Output the [x, y] coordinate of the center of the cell containing the given text.  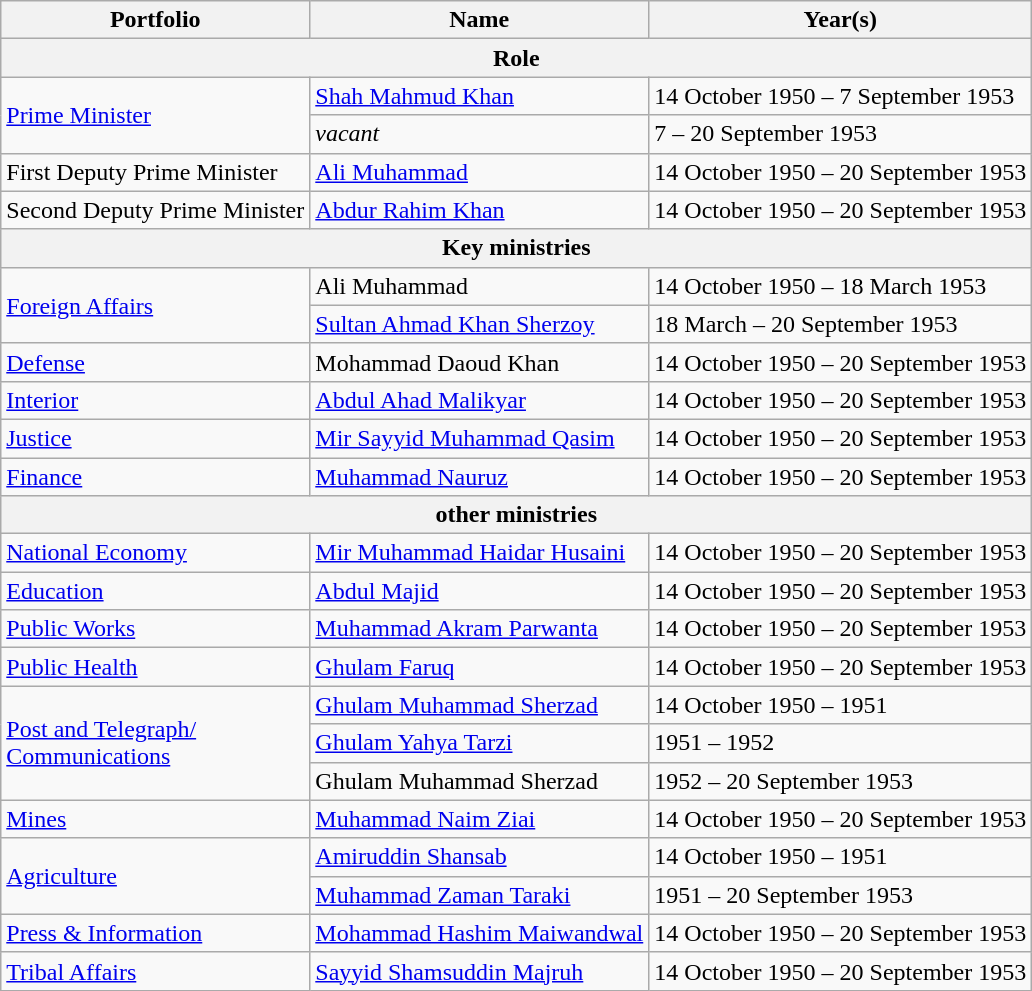
18 March – 20 September 1953 [840, 324]
Mohammad Hashim Maiwandwal [480, 933]
Defense [156, 362]
Name [480, 20]
Second Deputy Prime Minister [156, 210]
Interior [156, 400]
Muhammad Naim Ziai [480, 819]
Public Health [156, 667]
Mohammad Daoud Khan [480, 362]
Portfolio [156, 20]
Muhammad Akram Parwanta [480, 629]
Tribal Affairs [156, 971]
Finance [156, 477]
Abdul Majid [480, 591]
Ghulam Yahya Tarzi [480, 743]
Post and Telegraph/Communications [156, 743]
Sultan Ahmad Khan Sherzoy [480, 324]
Abdur Rahim Khan [480, 210]
Muhammad Nauruz [480, 477]
Press & Information [156, 933]
Mines [156, 819]
other ministries [516, 515]
1951 – 1952 [840, 743]
Muhammad Zaman Taraki [480, 895]
Education [156, 591]
Justice [156, 438]
Key ministries [516, 248]
Agriculture [156, 876]
1952 – 20 September 1953 [840, 781]
Foreign Affairs [156, 305]
14 October 1950 – 7 September 1953 [840, 96]
Role [516, 58]
First Deputy Prime Minister [156, 172]
Ghulam Faruq [480, 667]
Shah Mahmud Khan [480, 96]
Amiruddin Shansab [480, 857]
14 October 1950 – 18 March 1953 [840, 286]
Mir Muhammad Haidar Husaini [480, 553]
7 – 20 September 1953 [840, 134]
Public Works [156, 629]
Prime Minister [156, 115]
Abdul Ahad Malikyar [480, 400]
Sayyid Shamsuddin Majruh [480, 971]
Mir Sayyid Muhammad Qasim [480, 438]
vacant [480, 134]
Year(s) [840, 20]
National Economy [156, 553]
1951 – 20 September 1953 [840, 895]
